Find where the given text appears and provide that cell's center as [x, y] coordinate. 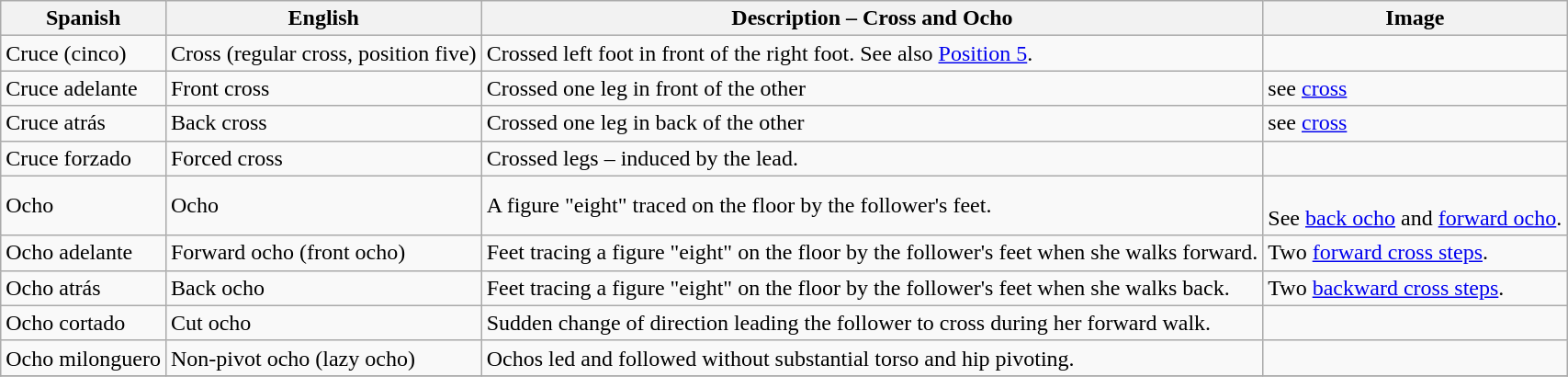
Ocho milonguero [84, 358]
Cross (regular cross, position five) [323, 53]
Back cross [323, 123]
Image [1415, 18]
Forward ocho (front ocho) [323, 253]
English [323, 18]
Cruce forzado [84, 158]
See back ocho and forward ocho. [1415, 206]
Feet tracing a figure "eight" on the floor by the follower's feet when she walks forward. [873, 253]
Ocho cortado [84, 323]
Crossed one leg in back of the other [873, 123]
Crossed legs – induced by the lead. [873, 158]
Ochos led and followed without substantial torso and hip pivoting. [873, 358]
Non-pivot ocho (lazy ocho) [323, 358]
Spanish [84, 18]
Two backward cross steps. [1415, 288]
Crossed left foot in front of the right foot. See also Position 5. [873, 53]
Cruce (cinco) [84, 53]
Back ocho [323, 288]
Crossed one leg in front of the other [873, 88]
Two forward cross steps. [1415, 253]
Forced cross [323, 158]
Cruce adelante [84, 88]
Ocho atrás [84, 288]
Cut ocho [323, 323]
Ocho adelante [84, 253]
Front cross [323, 88]
Description – Cross and Ocho [873, 18]
Cruce atrás [84, 123]
Feet tracing a figure "eight" on the floor by the follower's feet when she walks back. [873, 288]
A figure "eight" traced on the floor by the follower's feet. [873, 206]
Sudden change of direction leading the follower to cross during her forward walk. [873, 323]
